From the cell containing the given text, extract its center point as [x, y] coordinate. 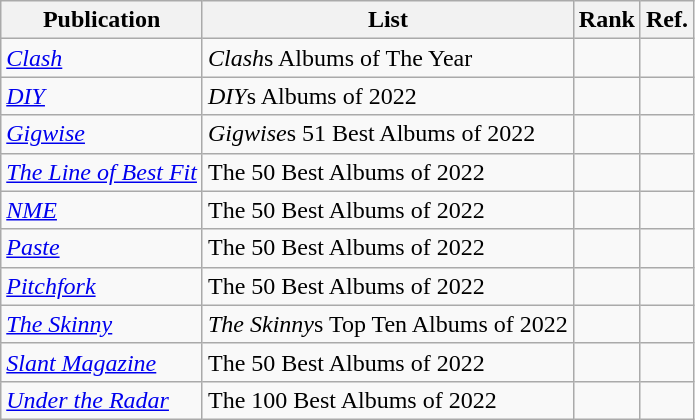
Pitchfork [102, 286]
Publication [102, 20]
Ref. [666, 20]
The Skinnys Top Ten Albums of 2022 [388, 324]
The Skinny [102, 324]
NME [102, 210]
Clashs Albums of The Year [388, 58]
Clash [102, 58]
The 100 Best Albums of 2022 [388, 400]
List [388, 20]
Paste [102, 248]
The Line of Best Fit [102, 172]
Rank [606, 20]
Under the Radar [102, 400]
Gigwise [102, 134]
DIY [102, 96]
DIYs Albums of 2022 [388, 96]
Gigwises 51 Best Albums of 2022 [388, 134]
Slant Magazine [102, 362]
